Determine the [x, y] coordinate at the center of the cell enclosing the given text.  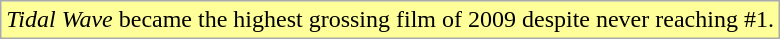
Tidal Wave became the highest grossing film of 2009 despite never reaching #1. [390, 20]
